Output the [x, y] coordinate of the center of the cell containing the given text.  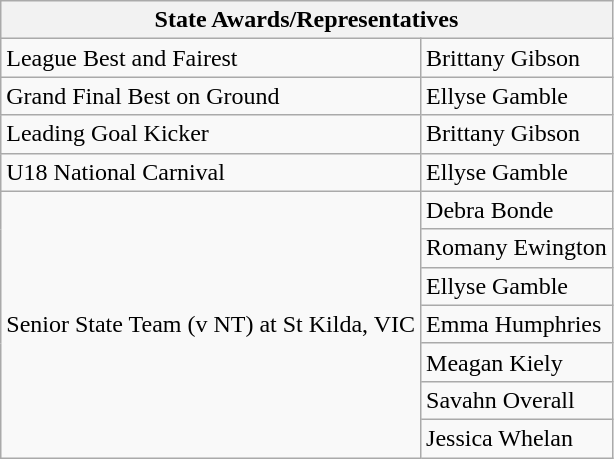
Debra Bonde [517, 210]
Senior State Team (v NT) at St Kilda, VIC [211, 324]
Grand Final Best on Ground [211, 96]
Meagan Kiely [517, 362]
Emma Humphries [517, 324]
U18 National Carnival [211, 172]
Leading Goal Kicker [211, 134]
Jessica Whelan [517, 438]
League Best and Fairest [211, 58]
Savahn Overall [517, 400]
Romany Ewington [517, 248]
State Awards/Representatives [306, 20]
